Determine the (X, Y) coordinate at the center of the cell enclosing the given text.  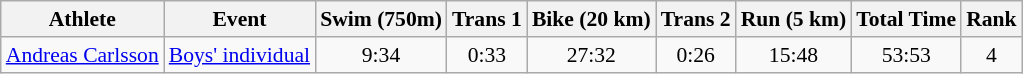
Run (5 km) (794, 19)
Bike (20 km) (592, 19)
Trans 1 (487, 19)
Athlete (82, 19)
0:33 (487, 55)
Rank (992, 19)
27:32 (592, 55)
15:48 (794, 55)
0:26 (696, 55)
4 (992, 55)
Andreas Carlsson (82, 55)
Event (240, 19)
Boys' individual (240, 55)
53:53 (906, 55)
Trans 2 (696, 19)
Swim (750m) (381, 19)
Total Time (906, 19)
9:34 (381, 55)
